For the text-containing cell, return its midpoint in (x, y) coordinate format. 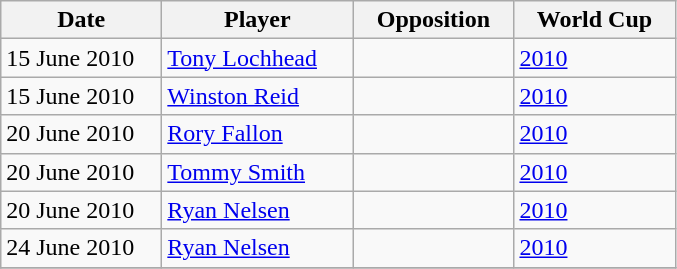
Player (258, 20)
Opposition (434, 20)
Winston Reid (258, 96)
World Cup (594, 20)
Tommy Smith (258, 172)
Date (82, 20)
Rory Fallon (258, 134)
Tony Lochhead (258, 58)
24 June 2010 (82, 248)
